For the text-containing cell, return its midpoint in [X, Y] coordinate format. 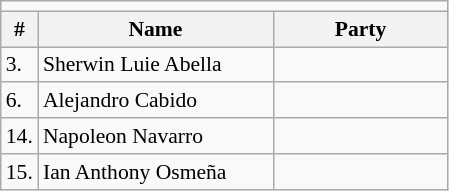
Alejandro Cabido [156, 101]
Name [156, 29]
14. [20, 136]
Ian Anthony Osmeña [156, 172]
6. [20, 101]
# [20, 29]
Napoleon Navarro [156, 136]
Party [360, 29]
Sherwin Luie Abella [156, 65]
15. [20, 172]
3. [20, 65]
